Pinpoint the cell where the given text exists, returning its [x, y] midpoint coordinate. 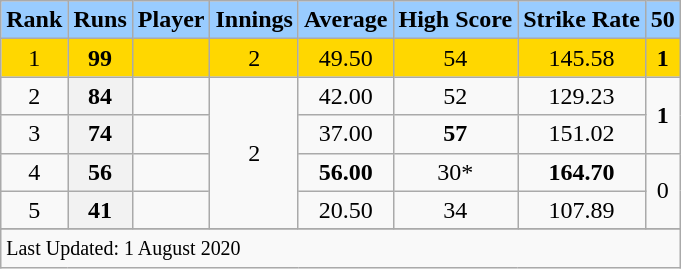
41 [100, 210]
Strike Rate [582, 20]
0 [662, 191]
Innings [254, 20]
Average [346, 20]
56.00 [346, 172]
Player [171, 20]
164.70 [582, 172]
30* [456, 172]
High Score [456, 20]
52 [456, 96]
20.50 [346, 210]
99 [100, 58]
56 [100, 172]
129.23 [582, 96]
54 [456, 58]
Last Updated: 1 August 2020 [341, 248]
74 [100, 134]
57 [456, 134]
Runs [100, 20]
42.00 [346, 96]
3 [34, 134]
151.02 [582, 134]
4 [34, 172]
107.89 [582, 210]
Rank [34, 20]
5 [34, 210]
49.50 [346, 58]
37.00 [346, 134]
145.58 [582, 58]
34 [456, 210]
50 [662, 20]
84 [100, 96]
